Locate the cell with the specified text and output its [x, y] center coordinate. 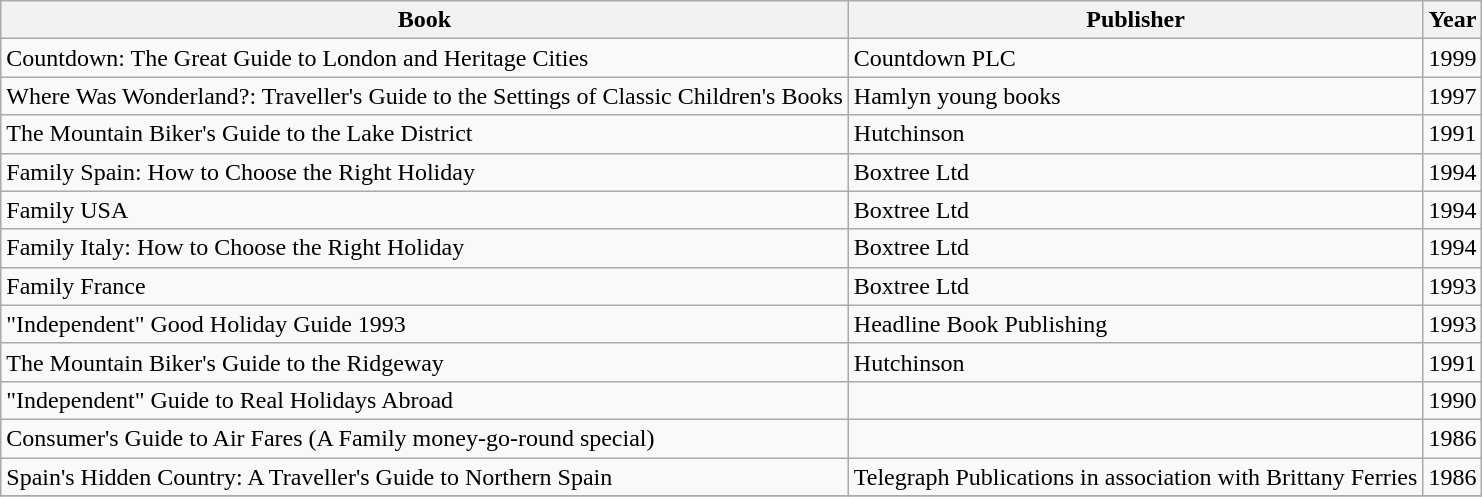
Family Spain: How to Choose the Right Holiday [425, 172]
1997 [1452, 96]
The Mountain Biker's Guide to the Lake District [425, 134]
Countdown: The Great Guide to London and Heritage Cities [425, 58]
The Mountain Biker's Guide to the Ridgeway [425, 362]
Year [1452, 20]
Hamlyn young books [1136, 96]
Family USA [425, 210]
Consumer's Guide to Air Fares (A Family money-go-round special) [425, 438]
"Independent" Guide to Real Holidays Abroad [425, 400]
Spain's Hidden Country: A Traveller's Guide to Northern Spain [425, 477]
Publisher [1136, 20]
Countdown PLC [1136, 58]
Where Was Wonderland?: Traveller's Guide to the Settings of Classic Children's Books [425, 96]
Family Italy: How to Choose the Right Holiday [425, 248]
Book [425, 20]
Headline Book Publishing [1136, 324]
"Independent" Good Holiday Guide 1993 [425, 324]
1990 [1452, 400]
Telegraph Publications in association with Brittany Ferries [1136, 477]
1999 [1452, 58]
Family France [425, 286]
